Capture the cell that displays the provided text and extract its [X, Y] central coordinate. 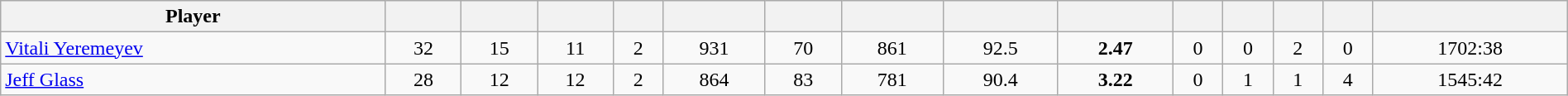
28 [423, 79]
931 [715, 48]
Player [194, 17]
864 [715, 79]
83 [803, 79]
32 [423, 48]
90.4 [1001, 79]
15 [500, 48]
11 [576, 48]
2.47 [1115, 48]
70 [803, 48]
3.22 [1115, 79]
1545:42 [1470, 79]
4 [1348, 79]
1702:38 [1470, 48]
Jeff Glass [194, 79]
Vitali Yeremeyev [194, 48]
861 [892, 48]
781 [892, 79]
92.5 [1001, 48]
